For the text-containing cell, return its midpoint in [x, y] coordinate format. 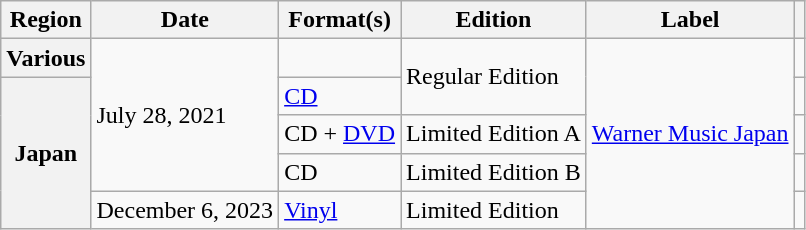
Regular Edition [494, 77]
Various [46, 58]
Vinyl [340, 210]
July 28, 2021 [185, 115]
Format(s) [340, 20]
December 6, 2023 [185, 210]
Region [46, 20]
Limited Edition B [494, 172]
Warner Music Japan [690, 134]
Edition [494, 20]
Limited Edition [494, 210]
Japan [46, 153]
CD + DVD [340, 134]
Limited Edition A [494, 134]
Label [690, 20]
Date [185, 20]
